Scan for the cell matching the given text and deliver its (X, Y) coordinate at center. 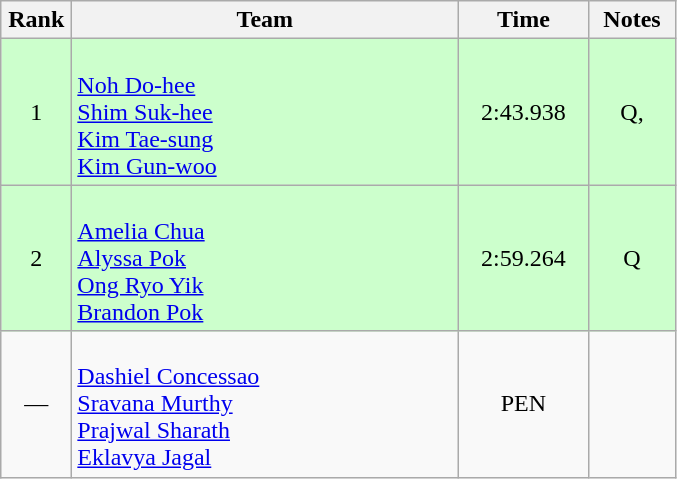
PEN (524, 404)
Rank (36, 20)
Dashiel ConcessaoSravana MurthyPrajwal SharathEklavya Jagal (265, 404)
Q (632, 258)
— (36, 404)
2 (36, 258)
1 (36, 112)
Time (524, 20)
Q, (632, 112)
Notes (632, 20)
Noh Do-heeShim Suk-heeKim Tae-sungKim Gun-woo (265, 112)
2:59.264 (524, 258)
Team (265, 20)
Amelia ChuaAlyssa PokOng Ryo YikBrandon Pok (265, 258)
2:43.938 (524, 112)
